Output the (x, y) coordinate of the center of the cell containing the given text.  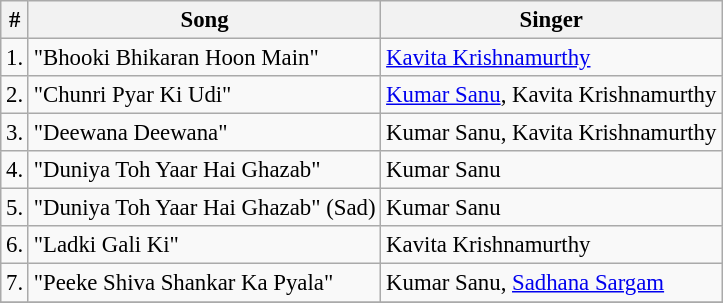
1. (15, 58)
"Bhooki Bhikaran Hoon Main" (204, 58)
7. (15, 283)
6. (15, 245)
"Peeke Shiva Shankar Ka Pyala" (204, 283)
"Deewana Deewana" (204, 133)
"Duniya Toh Yaar Hai Ghazab" (Sad) (204, 208)
"Chunri Pyar Ki Udi" (204, 95)
2. (15, 95)
4. (15, 170)
# (15, 20)
"Ladki Gali Ki" (204, 245)
Singer (552, 20)
Kumar Sanu, Sadhana Sargam (552, 283)
3. (15, 133)
Song (204, 20)
5. (15, 208)
"Duniya Toh Yaar Hai Ghazab" (204, 170)
